Scan for the cell matching the given text and deliver its [x, y] coordinate at center. 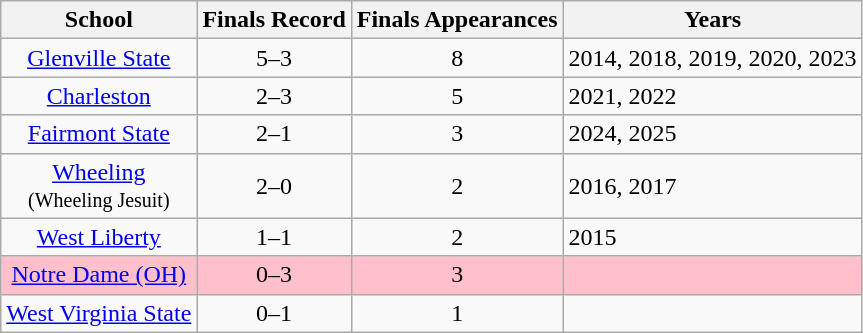
Finals Appearances [457, 20]
Charleston [99, 96]
2014, 2018, 2019, 2020, 2023 [712, 58]
2–3 [274, 96]
2016, 2017 [712, 186]
West Virginia State [99, 313]
Finals Record [274, 20]
Glenville State [99, 58]
2015 [712, 237]
West Liberty [99, 237]
2–1 [274, 134]
2–0 [274, 186]
Years [712, 20]
0–3 [274, 275]
2024, 2025 [712, 134]
Fairmont State [99, 134]
5 [457, 96]
2021, 2022 [712, 96]
1 [457, 313]
1–1 [274, 237]
0–1 [274, 313]
5–3 [274, 58]
School [99, 20]
8 [457, 58]
Wheeling(Wheeling Jesuit) [99, 186]
Notre Dame (OH) [99, 275]
